For the text-containing cell, return its midpoint in [x, y] coordinate format. 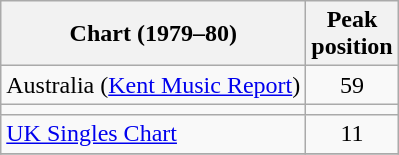
UK Singles Chart [154, 134]
Chart (1979–80) [154, 34]
Australia (Kent Music Report) [154, 85]
Peakposition [352, 34]
11 [352, 134]
59 [352, 85]
